For the text-containing cell, return its midpoint in [X, Y] coordinate format. 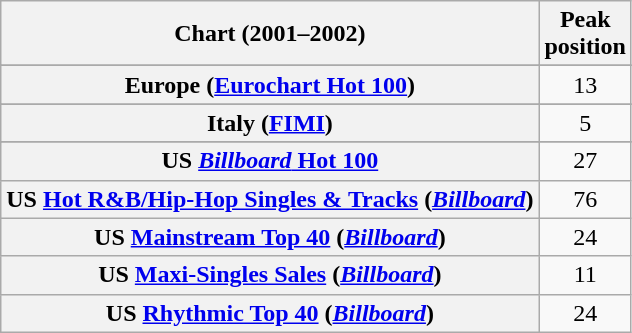
Italy (FIMI) [270, 123]
US Maxi-Singles Sales (Billboard) [270, 275]
Europe (Eurochart Hot 100) [270, 85]
27 [585, 161]
US Rhythmic Top 40 (Billboard) [270, 313]
76 [585, 199]
Chart (2001–2002) [270, 34]
5 [585, 123]
US Hot R&B/Hip-Hop Singles & Tracks (Billboard) [270, 199]
US Billboard Hot 100 [270, 161]
Peakposition [585, 34]
US Mainstream Top 40 (Billboard) [270, 237]
11 [585, 275]
13 [585, 85]
